Return (x, y) of the center of cell containing provided text 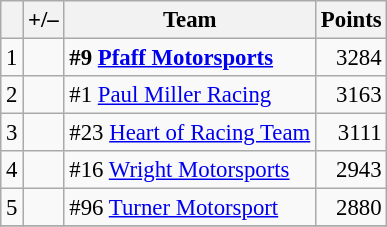
2880 (352, 208)
Team (190, 20)
3111 (352, 133)
#9 Pfaff Motorsports (190, 58)
+/– (44, 20)
#96 Turner Motorsport (190, 208)
#16 Wright Motorsports (190, 170)
2 (12, 95)
#1 Paul Miller Racing (190, 95)
3 (12, 133)
#23 Heart of Racing Team (190, 133)
Points (352, 20)
3284 (352, 58)
1 (12, 58)
2943 (352, 170)
4 (12, 170)
5 (12, 208)
3163 (352, 95)
